Scan for the cell matching the given text and deliver its (X, Y) coordinate at center. 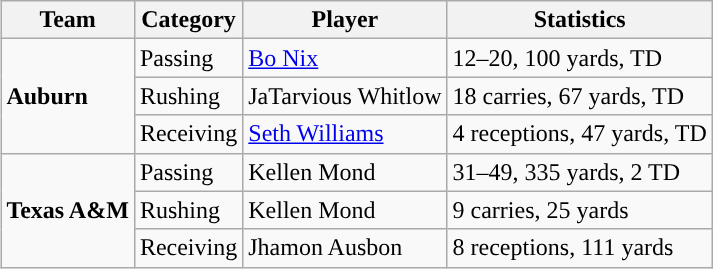
Bo Nix (345, 58)
Category (188, 20)
31–49, 335 yards, 2 TD (580, 172)
Seth Williams (345, 134)
8 receptions, 111 yards (580, 248)
Texas A&M (68, 210)
Team (68, 20)
Jhamon Ausbon (345, 248)
Auburn (68, 96)
12–20, 100 yards, TD (580, 58)
18 carries, 67 yards, TD (580, 96)
Statistics (580, 20)
4 receptions, 47 yards, TD (580, 134)
JaTarvious Whitlow (345, 96)
Player (345, 20)
9 carries, 25 yards (580, 210)
